Find where the given text appears and provide that cell's center as [x, y] coordinate. 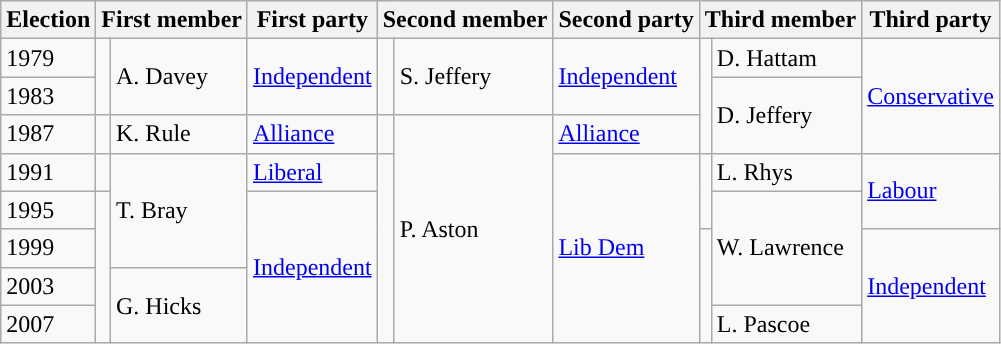
S. Jeffery [474, 77]
1983 [48, 96]
Election [48, 20]
Labour [931, 191]
First party [312, 20]
D. Hattam [786, 58]
L. Rhys [786, 172]
G. Hicks [180, 305]
D. Jeffery [786, 115]
Lib Dem [626, 248]
A. Davey [180, 77]
L. Pascoe [786, 324]
1991 [48, 172]
2003 [48, 286]
1995 [48, 210]
1979 [48, 58]
2007 [48, 324]
T. Bray [180, 210]
1999 [48, 248]
Second party [626, 20]
Third member [780, 20]
Conservative [931, 96]
First member [172, 20]
Second member [465, 20]
K. Rule [180, 134]
1987 [48, 134]
Third party [931, 20]
P. Aston [474, 229]
Liberal [312, 172]
W. Lawrence [786, 248]
